Pinpoint the cell where the given text exists, returning its (x, y) midpoint coordinate. 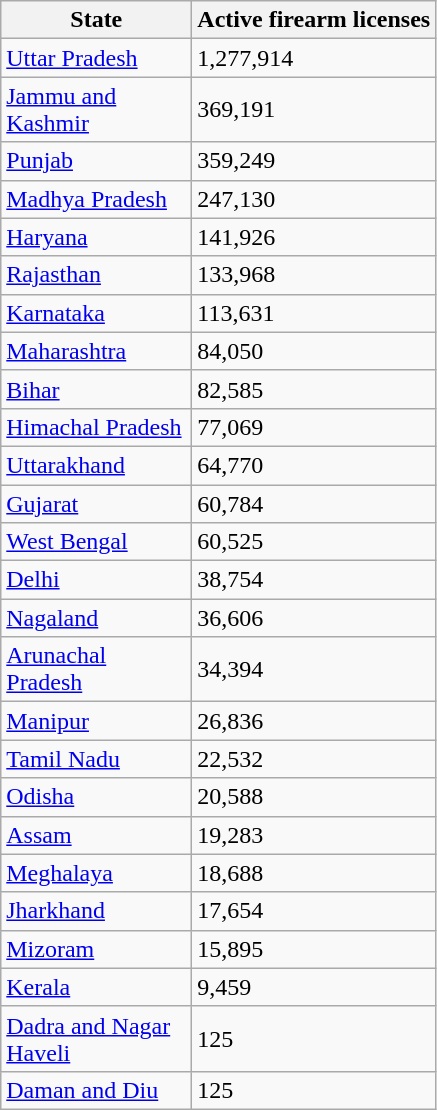
Bihar (96, 389)
26,836 (314, 721)
133,968 (314, 275)
Daman and Diu (96, 1090)
36,606 (314, 618)
Rajasthan (96, 275)
Assam (96, 835)
Kerala (96, 987)
17,654 (314, 911)
State (96, 20)
Tamil Nadu (96, 759)
60,525 (314, 542)
247,130 (314, 199)
Arunachal Pradesh (96, 670)
Madhya Pradesh (96, 199)
141,926 (314, 237)
22,532 (314, 759)
60,784 (314, 503)
Manipur (96, 721)
Himachal Pradesh (96, 427)
34,394 (314, 670)
38,754 (314, 580)
Delhi (96, 580)
359,249 (314, 161)
9,459 (314, 987)
18,688 (314, 873)
15,895 (314, 949)
Haryana (96, 237)
19,283 (314, 835)
Jammu and Kashmir (96, 110)
Karnataka (96, 313)
Dadra and Nagar Haveli (96, 1038)
Nagaland (96, 618)
Active firearm licenses (314, 20)
Odisha (96, 797)
84,050 (314, 351)
Jharkhand (96, 911)
113,631 (314, 313)
Mizoram (96, 949)
Punjab (96, 161)
20,588 (314, 797)
Uttarakhand (96, 465)
Gujarat (96, 503)
Meghalaya (96, 873)
64,770 (314, 465)
82,585 (314, 389)
1,277,914 (314, 58)
West Bengal (96, 542)
369,191 (314, 110)
Uttar Pradesh (96, 58)
Maharashtra (96, 351)
77,069 (314, 427)
